Return the [x, y] coordinate for the center point of the cell that contains the specified text.  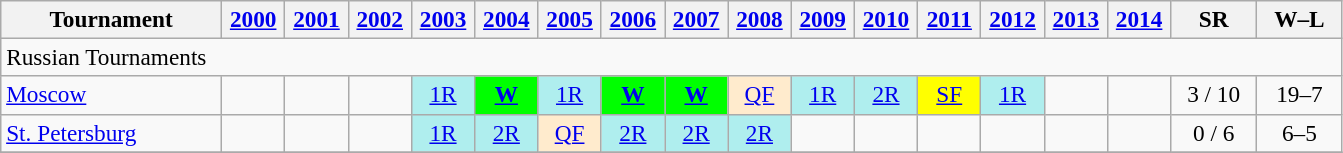
3 / 10 [1214, 95]
2013 [1076, 19]
2007 [696, 19]
Moscow [112, 95]
0 / 6 [1214, 133]
2014 [1138, 19]
2001 [316, 19]
2010 [886, 19]
W–L [1300, 19]
2012 [1012, 19]
2011 [950, 19]
2008 [760, 19]
2009 [822, 19]
SR [1214, 19]
2002 [380, 19]
2005 [570, 19]
Tournament [112, 19]
19–7 [1300, 95]
2000 [254, 19]
St. Petersburg [112, 133]
SF [950, 95]
2004 [506, 19]
6–5 [1300, 133]
Russian Tournaments [672, 57]
2003 [442, 19]
2006 [632, 19]
